Identify which cell holds the provided text, then report its [X, Y] central coordinate. 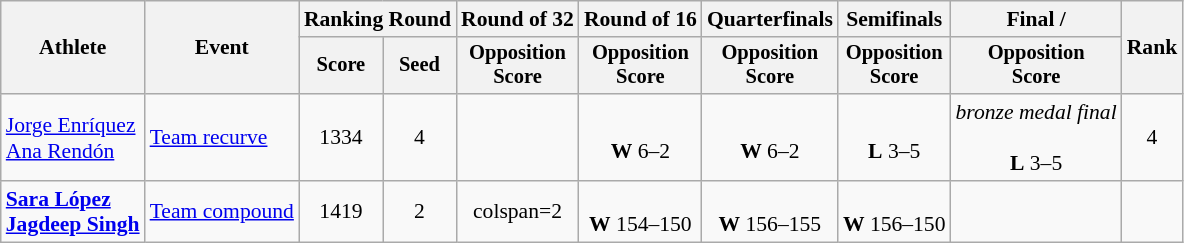
Quarterfinals [770, 19]
Jorge EnríquezAna Rendón [73, 138]
colspan=2 [518, 212]
Ranking Round [378, 19]
W 154–150 [640, 212]
W 156–150 [894, 212]
W 156–155 [770, 212]
Rank [1152, 48]
bronze medal final L 3–5 [1036, 138]
Athlete [73, 48]
Round of 16 [640, 19]
Score [341, 66]
2 [420, 212]
Team compound [222, 212]
L 3–5 [894, 138]
Team recurve [222, 138]
Round of 32 [518, 19]
Semifinals [894, 19]
Final / [1036, 19]
Event [222, 48]
Seed [420, 66]
1419 [341, 212]
Sara LópezJagdeep Singh [73, 212]
1334 [341, 138]
